Provide the [x, y] coordinate of the cell's center where the given text is located.  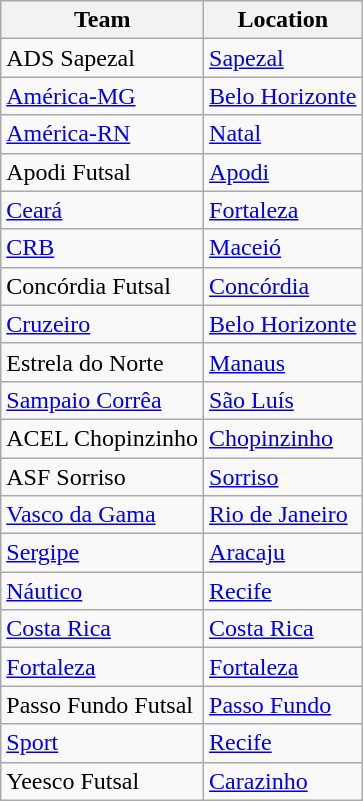
ADS Sapezal [102, 58]
Location [283, 20]
Apodi Futsal [102, 172]
América-MG [102, 96]
Chopinzinho [283, 438]
Maceió [283, 248]
Náutico [102, 591]
Sergipe [102, 553]
Cruzeiro [102, 324]
Sampaio Corrêa [102, 400]
América-RN [102, 134]
Vasco da Gama [102, 515]
Rio de Janeiro [283, 515]
Sapezal [283, 58]
Yeesco Futsal [102, 781]
Team [102, 20]
Sport [102, 743]
São Luís [283, 400]
Concórdia [283, 286]
Apodi [283, 172]
ACEL Chopinzinho [102, 438]
Estrela do Norte [102, 362]
Manaus [283, 362]
Concórdia Futsal [102, 286]
Sorriso [283, 477]
Natal [283, 134]
Ceará [102, 210]
ASF Sorriso [102, 477]
CRB [102, 248]
Carazinho [283, 781]
Passo Fundo [283, 705]
Aracaju [283, 553]
Passo Fundo Futsal [102, 705]
